Extract the [x, y] coordinate from the center of the cell holding the provided text.  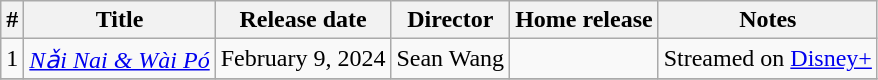
Streamed on Disney+ [768, 59]
February 9, 2024 [303, 59]
Home release [584, 20]
Notes [768, 20]
Sean Wang [450, 59]
1 [12, 59]
Title [120, 20]
Release date [303, 20]
Nǎi Nai & Wài Pó [120, 59]
# [12, 20]
Director [450, 20]
